Pinpoint the cell where the given text exists, returning its (X, Y) midpoint coordinate. 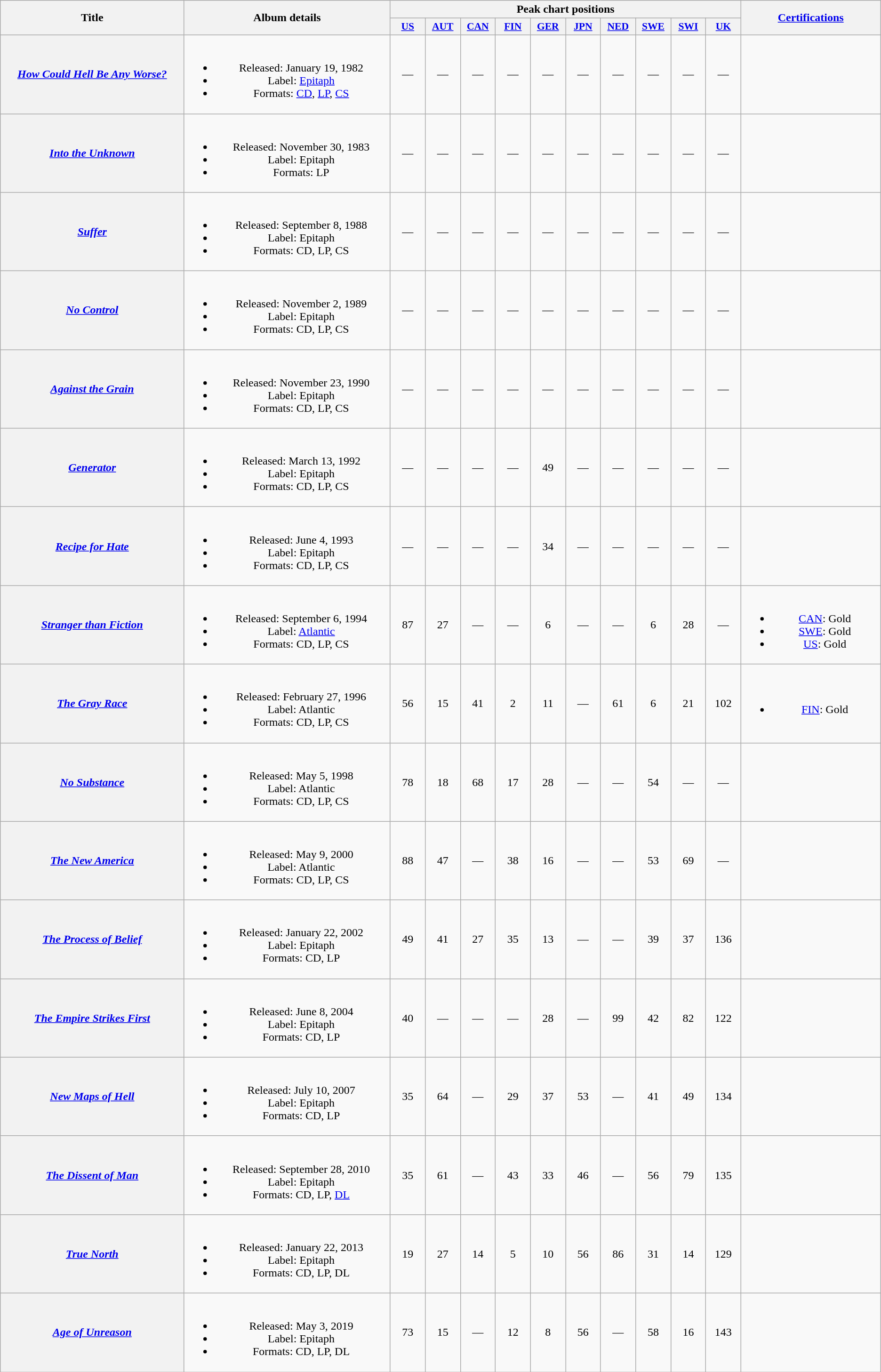
78 (408, 782)
69 (688, 860)
Generator (92, 468)
11 (548, 703)
AUT (442, 27)
10 (548, 1254)
SWI (688, 27)
No Substance (92, 782)
39 (653, 939)
73 (408, 1332)
18 (442, 782)
2 (513, 703)
Released: May 9, 2000Label: AtlanticFormats: CD, LP, CS (287, 860)
29 (513, 1097)
Released: September 28, 2010Label: EpitaphFormats: CD, LP, DL (287, 1175)
135 (723, 1175)
34 (548, 546)
Recipe for Hate (92, 546)
FIN: Gold (810, 703)
54 (653, 782)
True North (92, 1254)
Against the Grain (92, 389)
17 (513, 782)
Released: February 27, 1996Label: AtlanticFormats: CD, LP, CS (287, 703)
102 (723, 703)
43 (513, 1175)
GER (548, 27)
47 (442, 860)
8 (548, 1332)
19 (408, 1254)
Released: January 22, 2013Label: EpitaphFormats: CD, LP, DL (287, 1254)
Title (92, 18)
46 (583, 1175)
82 (688, 1018)
143 (723, 1332)
122 (723, 1018)
CAN: GoldSWE: GoldUS: Gold (810, 625)
The Process of Belief (92, 939)
Into the Unknown (92, 153)
Released: November 2, 1989Label: EpitaphFormats: CD, LP, CS (287, 311)
The Empire Strikes First (92, 1018)
5 (513, 1254)
CAN (478, 27)
NED (618, 27)
Peak chart positions (566, 9)
The New America (92, 860)
Released: November 23, 1990Label: EpitaphFormats: CD, LP, CS (287, 389)
Album details (287, 18)
Stranger than Fiction (92, 625)
New Maps of Hell (92, 1097)
Released: June 4, 1993Label: EpitaphFormats: CD, LP, CS (287, 546)
21 (688, 703)
13 (548, 939)
136 (723, 939)
Certifications (810, 18)
129 (723, 1254)
134 (723, 1097)
58 (653, 1332)
FIN (513, 27)
79 (688, 1175)
33 (548, 1175)
Age of Unreason (92, 1332)
Released: January 19, 1982Label: EpitaphFormats: CD, LP, CS (287, 74)
99 (618, 1018)
The Gray Race (92, 703)
US (408, 27)
42 (653, 1018)
Released: June 8, 2004Label: EpitaphFormats: CD, LP (287, 1018)
Released: September 6, 1994Label: AtlanticFormats: CD, LP, CS (287, 625)
Suffer (92, 232)
Released: September 8, 1988Label: EpitaphFormats: CD, LP, CS (287, 232)
64 (442, 1097)
12 (513, 1332)
JPN (583, 27)
The Dissent of Man (92, 1175)
40 (408, 1018)
31 (653, 1254)
Released: July 10, 2007Label: EpitaphFormats: CD, LP (287, 1097)
68 (478, 782)
88 (408, 860)
Released: January 22, 2002Label: EpitaphFormats: CD, LP (287, 939)
How Could Hell Be Any Worse? (92, 74)
UK (723, 27)
Released: May 3, 2019Label: EpitaphFormats: CD, LP, DL (287, 1332)
Released: May 5, 1998Label: AtlanticFormats: CD, LP, CS (287, 782)
86 (618, 1254)
Released: November 30, 1983Label: EpitaphFormats: LP (287, 153)
SWE (653, 27)
No Control (92, 311)
38 (513, 860)
Released: March 13, 1992Label: EpitaphFormats: CD, LP, CS (287, 468)
87 (408, 625)
